Extract the [x, y] coordinate from the center of the cell holding the provided text.  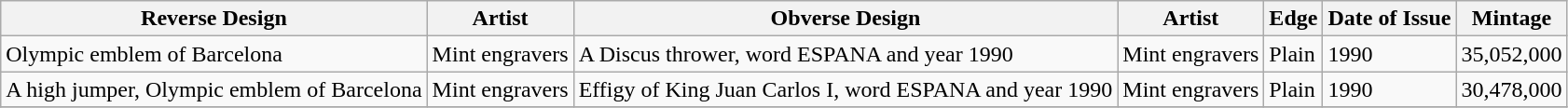
Date of Issue [1389, 19]
30,478,000 [1512, 89]
Edge [1294, 19]
Effigy of King Juan Carlos I, word ESPANA and year 1990 [846, 89]
35,052,000 [1512, 54]
Olympic emblem of Barcelona [214, 54]
Obverse Design [846, 19]
Reverse Design [214, 19]
Mintage [1512, 19]
A Discus thrower, word ESPANA and year 1990 [846, 54]
A high jumper, Olympic emblem of Barcelona [214, 89]
